Determine the (x, y) coordinate at the center of the cell enclosing the given text.  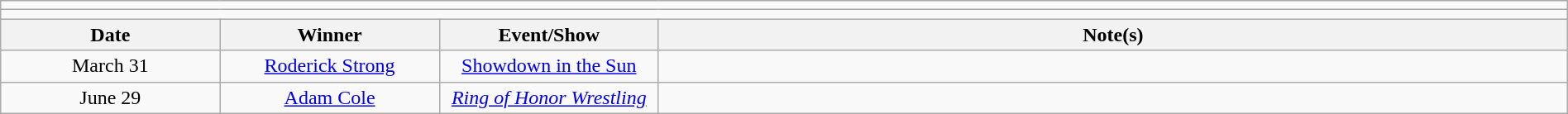
Winner (329, 35)
Date (111, 35)
Adam Cole (329, 97)
Event/Show (549, 35)
Note(s) (1113, 35)
Showdown in the Sun (549, 66)
March 31 (111, 66)
June 29 (111, 97)
Roderick Strong (329, 66)
Ring of Honor Wrestling (549, 97)
